Scan for the cell matching the given text and deliver its [x, y] coordinate at center. 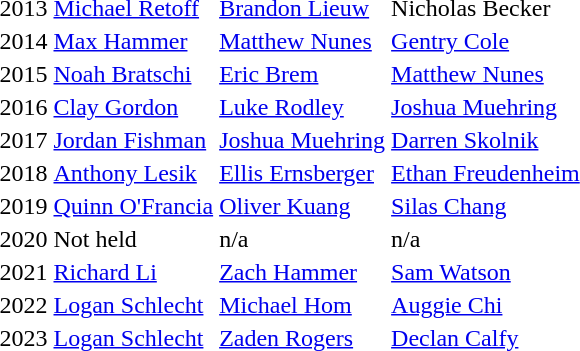
Richard Li [134, 272]
Zach Hammer [302, 272]
Matthew Nunes [302, 41]
Anthony Lesik [134, 173]
Noah Bratschi [134, 74]
n/a [302, 239]
Jordan Fishman [134, 140]
Eric Brem [302, 74]
Luke Rodley [302, 107]
Michael Hom [302, 305]
Logan Schlecht [134, 305]
Not held [134, 239]
Joshua Muehring [302, 140]
Oliver Kuang [302, 206]
Max Hammer [134, 41]
Quinn O'Francia [134, 206]
Clay Gordon [134, 107]
Ellis Ernsberger [302, 173]
